Return the [x, y] coordinate for the center point of the cell that contains the specified text.  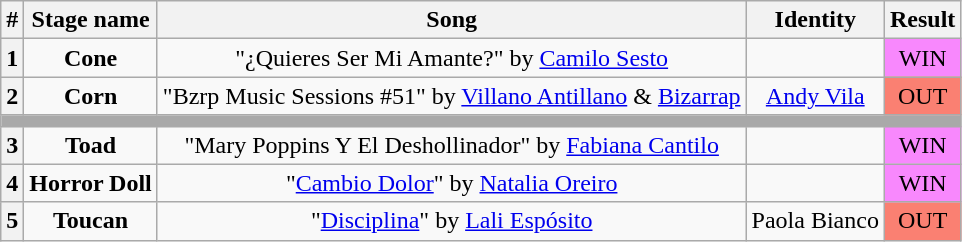
"¿Quieres Ser Mi Amante?" by Camilo Sesto [452, 58]
"Disciplina" by Lali Espósito [452, 221]
Corn [91, 96]
1 [12, 58]
Toucan [91, 221]
Identity [815, 20]
4 [12, 183]
Stage name [91, 20]
Cone [91, 58]
Paola Bianco [815, 221]
Result [922, 20]
5 [12, 221]
"Mary Poppins Y El Deshollinador" by Fabiana Cantilo [452, 145]
Toad [91, 145]
"Bzrp Music Sessions #51" by Villano Antillano & Bizarrap [452, 96]
2 [12, 96]
3 [12, 145]
Andy Vila [815, 96]
Song [452, 20]
# [12, 20]
Horror Doll [91, 183]
"Cambio Dolor" by Natalia Oreiro [452, 183]
